Locate the cell with the specified text and output its (X, Y) center coordinate. 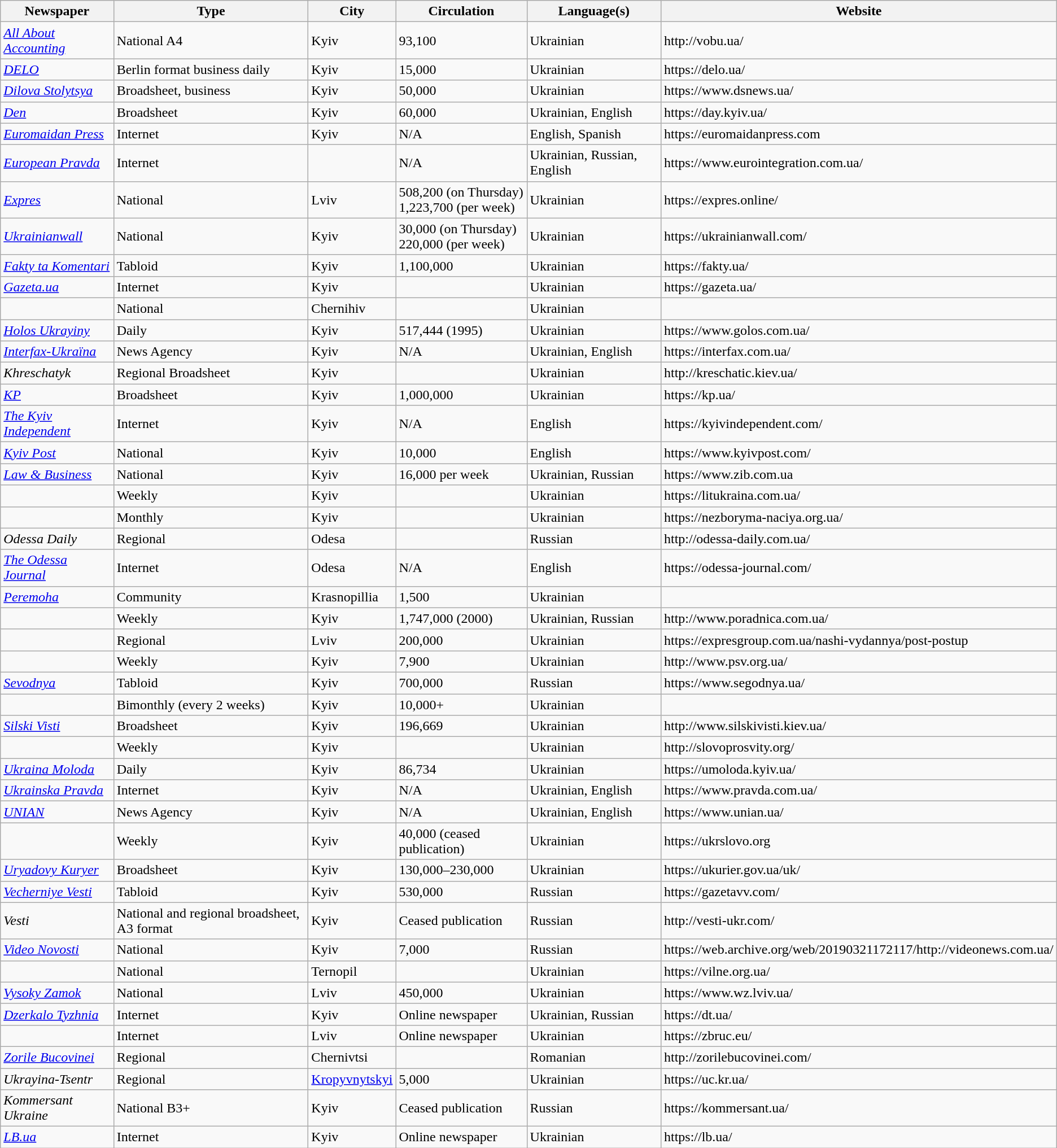
Monthly (211, 517)
https://www.golos.com.ua/ (858, 330)
Regional Broadsheet (211, 373)
http://slovoprosvity.org/ (858, 748)
https://litukraina.com.ua/ (858, 496)
1,747,000 (2000) (461, 618)
Silski Visti (57, 726)
Type (211, 11)
Ukrayina-Tsentr (57, 1079)
Sevodnya (57, 683)
https://dt.ua/ (858, 1014)
Dilova Stolytsya (57, 91)
https://www.zib.com.ua (858, 474)
https://delo.ua/ (858, 69)
http://vobu.ua/ (858, 41)
Ukrainianwall (57, 236)
https://odessa-journal.com/ (858, 568)
93,100 (461, 41)
Kropyvnytskyi (352, 1079)
KP (57, 395)
Ukraina Moloda (57, 769)
Uryadovy Kuryer (57, 870)
Kommersant Ukraine (57, 1108)
https://day.kyiv.ua/ (858, 112)
1,500 (461, 597)
Berlin format business daily (211, 69)
Vesti (57, 920)
https://www.wz.lviv.ua/ (858, 993)
https://interfax.com.ua/ (858, 352)
https://nezboryma-naciya.org.ua/ (858, 517)
10,000 (461, 453)
130,000–230,000 (461, 870)
https://ukrainianwall.com/ (858, 236)
Vecherniye Vesti (57, 892)
Bimonthly (every 2 weeks) (211, 704)
https://gazetavv.com/ (858, 892)
https://fakty.ua/ (858, 265)
https://web.archive.org/web/20190321172117/http://videonews.com.ua/ (858, 950)
DELO (57, 69)
530,000 (461, 892)
Ukrainska Pravda (57, 791)
Zorile Bucovinei (57, 1057)
Den (57, 112)
Kyiv Post (57, 453)
Peremoha (57, 597)
City (352, 11)
Community (211, 597)
Gazeta.ua (57, 287)
https://kyivindependent.com/ (858, 424)
https://expresgroup.com.ua/nashi-vydannya/post-postup (858, 640)
1,100,000 (461, 265)
86,734 (461, 769)
https://ukrslovo.org (858, 841)
30,000 (on Thursday)220,000 (per week) (461, 236)
UNIAN (57, 812)
Odessa Daily (57, 539)
https://uc.kr.ua/ (858, 1079)
5,000 (461, 1079)
Law & Business (57, 474)
Broadsheet, business (211, 91)
Ukrainian, Russian, English (594, 163)
https://kommersant.ua/ (858, 1108)
Circulation (461, 11)
Krasnopillia (352, 597)
700,000 (461, 683)
https://vilne.org.ua/ (858, 971)
10,000+ (461, 704)
https://lb.ua/ (858, 1137)
National and regional broadsheet, A3 format (211, 920)
Language(s) (594, 11)
Vysoky Zamok (57, 993)
Ternopil (352, 971)
https://www.dsnews.ua/ (858, 91)
http://vesti-ukr.com/ (858, 920)
https://www.unian.ua/ (858, 812)
LB.ua (57, 1137)
40,000 (ceased publication) (461, 841)
517,444 (1995) (461, 330)
National A4 (211, 41)
Chernivtsi (352, 1057)
Newspaper (57, 11)
Expres (57, 200)
http://odessa-daily.com.ua/ (858, 539)
http://www.silskivisti.kiev.ua/ (858, 726)
https://www.eurointegration.com.ua/ (858, 163)
Dzerkalo Tyzhnia (57, 1014)
Fakty ta Komentari (57, 265)
16,000 per week (461, 474)
https://expres.online/ (858, 200)
https://gazeta.ua/ (858, 287)
60,000 (461, 112)
http://zorilebucovinei.com/ (858, 1057)
Chernihiv (352, 308)
http://www.psv.org.ua/ (858, 661)
50,000 (461, 91)
7,000 (461, 950)
7,900 (461, 661)
National B3+ (211, 1108)
The Odessa Journal (57, 568)
15,000 (461, 69)
Holos Ukrayiny (57, 330)
450,000 (461, 993)
https://euromaidanpress.com (858, 134)
Euromaidan Press (57, 134)
http://www.poradnica.com.ua/ (858, 618)
200,000 (461, 640)
http://kreschatic.kiev.ua/ (858, 373)
Video Novosti (57, 950)
1,000,000 (461, 395)
508,200 (on Thursday)1,223,700 (per week) (461, 200)
https://www.pravda.com.ua/ (858, 791)
https://www.segodnya.ua/ (858, 683)
English, Spanish (594, 134)
https://umoloda.kyiv.ua/ (858, 769)
Website (858, 11)
Interfax-Ukraïna (57, 352)
https://kp.ua/ (858, 395)
All About Accounting (57, 41)
The Kyiv Independent (57, 424)
196,669 (461, 726)
Romanian (594, 1057)
https://www.kyivpost.com/ (858, 453)
Khreschatyk (57, 373)
European Pravda (57, 163)
https://zbruc.eu/ (858, 1036)
https://ukurier.gov.ua/uk/ (858, 870)
